Pinpoint the cell where the given text exists, returning its (x, y) midpoint coordinate. 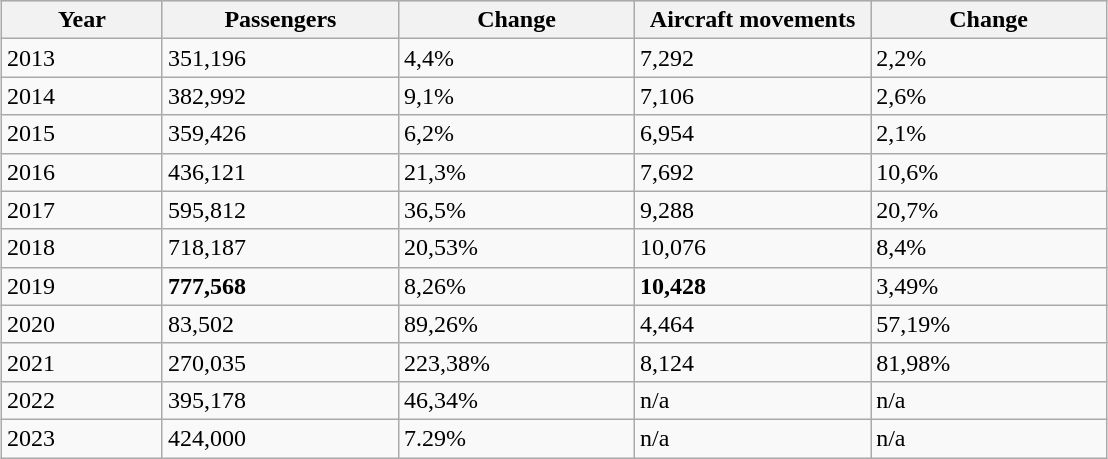
36,5% (516, 210)
436,121 (280, 172)
2013 (82, 58)
10,076 (753, 248)
718,187 (280, 248)
10,6% (989, 172)
223,38% (516, 362)
8,4% (989, 248)
9,288 (753, 210)
2019 (82, 286)
382,992 (280, 96)
2,6% (989, 96)
Aircraft movements (753, 20)
351,196 (280, 58)
2021 (82, 362)
2016 (82, 172)
270,035 (280, 362)
7,292 (753, 58)
89,26% (516, 324)
2014 (82, 96)
359,426 (280, 134)
4,4% (516, 58)
21,3% (516, 172)
777,568 (280, 286)
7,692 (753, 172)
6,954 (753, 134)
10,428 (753, 286)
Passengers (280, 20)
395,178 (280, 400)
3,49% (989, 286)
2023 (82, 438)
81,98% (989, 362)
Year (82, 20)
2017 (82, 210)
2018 (82, 248)
2015 (82, 134)
8,124 (753, 362)
2,2% (989, 58)
424,000 (280, 438)
9,1% (516, 96)
2,1% (989, 134)
20,7% (989, 210)
83,502 (280, 324)
20,53% (516, 248)
57,19% (989, 324)
2022 (82, 400)
7,106 (753, 96)
4,464 (753, 324)
595,812 (280, 210)
8,26% (516, 286)
2020 (82, 324)
46,34% (516, 400)
7.29% (516, 438)
6,2% (516, 134)
